Identify which cell holds the provided text, then report its [X, Y] central coordinate. 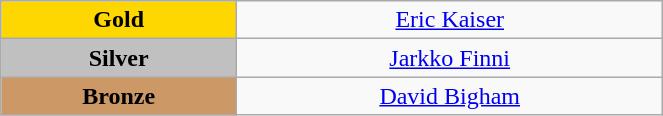
Jarkko Finni [450, 58]
Gold [119, 20]
Bronze [119, 96]
Silver [119, 58]
David Bigham [450, 96]
Eric Kaiser [450, 20]
